For the text-containing cell, return its midpoint in [X, Y] coordinate format. 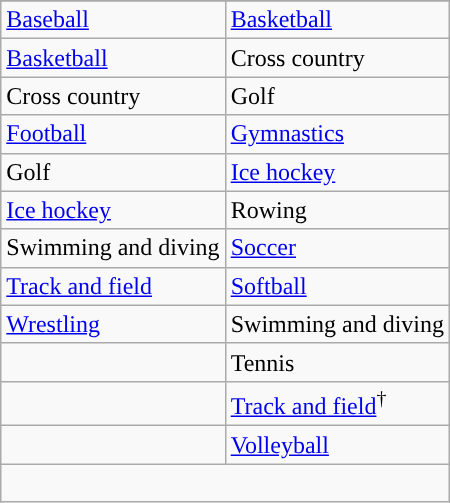
Rowing [337, 210]
Tennis [337, 362]
Track and field† [337, 404]
Baseball [113, 20]
Softball [337, 286]
Volleyball [337, 445]
Wrestling [113, 324]
Track and field [113, 286]
Gymnastics [337, 134]
Football [113, 134]
Soccer [337, 248]
